Output the (X, Y) coordinate of the center of the cell containing the given text.  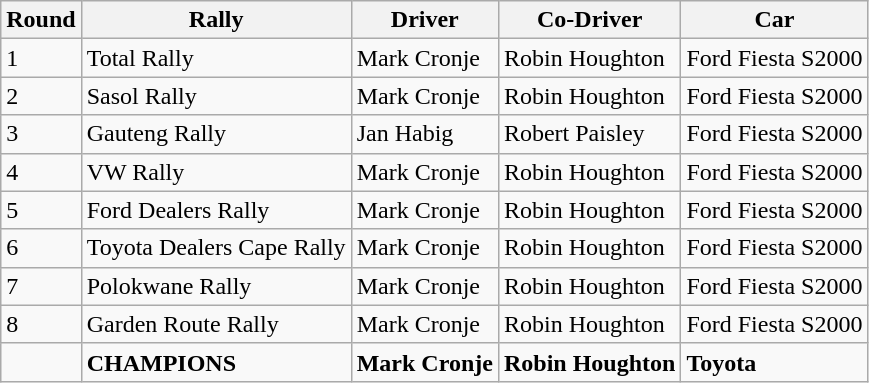
5 (41, 210)
Sasol Rally (216, 96)
Car (774, 20)
6 (41, 248)
Polokwane Rally (216, 286)
Driver (424, 20)
Toyota Dealers Cape Rally (216, 248)
Ford Dealers Rally (216, 210)
4 (41, 172)
Round (41, 20)
8 (41, 324)
Co-Driver (589, 20)
CHAMPIONS (216, 362)
3 (41, 134)
2 (41, 96)
Garden Route Rally (216, 324)
Robert Paisley (589, 134)
Rally (216, 20)
Jan Habig (424, 134)
1 (41, 58)
VW Rally (216, 172)
Total Rally (216, 58)
7 (41, 286)
Gauteng Rally (216, 134)
Toyota (774, 362)
